Provide the (X, Y) coordinate of the cell's center where the given text is located.  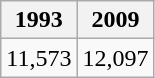
1993 (39, 20)
11,573 (39, 58)
2009 (116, 20)
12,097 (116, 58)
